Locate the cell with the specified text and output its [x, y] center coordinate. 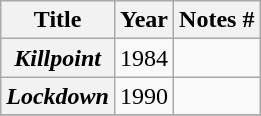
Year [144, 20]
Title [58, 20]
Killpoint [58, 58]
Notes # [217, 20]
Lockdown [58, 96]
1990 [144, 96]
1984 [144, 58]
